Detect which cell encompasses the target text, then output its (x, y) center coordinate. 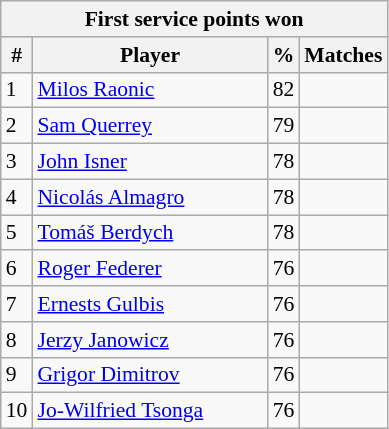
% (284, 55)
1 (17, 90)
Player (150, 55)
First service points won (194, 19)
Tomáš Berdych (150, 233)
10 (17, 411)
4 (17, 197)
8 (17, 340)
6 (17, 269)
3 (17, 162)
Jerzy Janowicz (150, 340)
Roger Federer (150, 269)
2 (17, 126)
9 (17, 375)
Nicolás Almagro (150, 197)
Jo-Wilfried Tsonga (150, 411)
Ernests Gulbis (150, 304)
79 (284, 126)
Grigor Dimitrov (150, 375)
7 (17, 304)
# (17, 55)
Sam Querrey (150, 126)
82 (284, 90)
Milos Raonic (150, 90)
John Isner (150, 162)
Matches (343, 55)
5 (17, 233)
